Scan for the cell matching the given text and deliver its (x, y) coordinate at center. 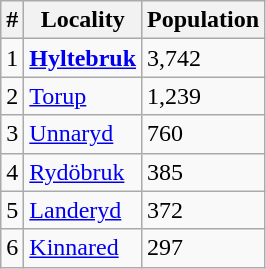
3 (12, 134)
297 (204, 248)
5 (12, 210)
Rydöbruk (83, 172)
Hyltebruk (83, 58)
1 (12, 58)
Kinnared (83, 248)
Locality (83, 20)
Landeryd (83, 210)
1,239 (204, 96)
Unnaryd (83, 134)
760 (204, 134)
372 (204, 210)
# (12, 20)
Population (204, 20)
6 (12, 248)
3,742 (204, 58)
Torup (83, 96)
385 (204, 172)
4 (12, 172)
2 (12, 96)
